Return [x, y] of the center of cell containing provided text 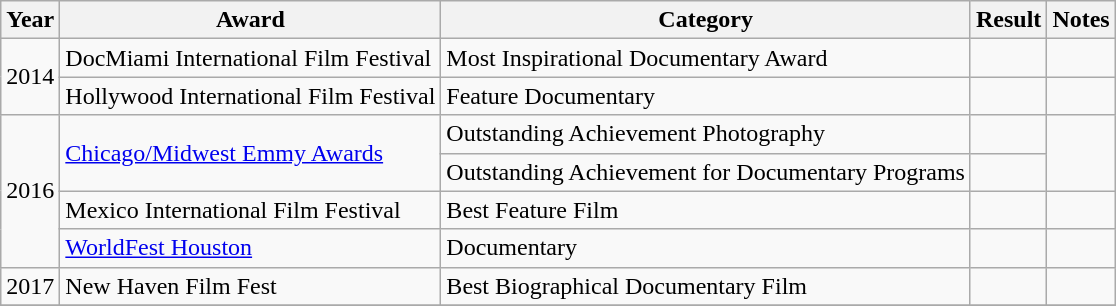
2016 [30, 191]
Category [706, 20]
WorldFest Houston [250, 248]
Documentary [706, 248]
Outstanding Achievement for Documentary Programs [706, 172]
New Haven Film Fest [250, 286]
Feature Documentary [706, 96]
Year [30, 20]
Best Biographical Documentary Film [706, 286]
Award [250, 20]
Hollywood International Film Festival [250, 96]
2014 [30, 77]
Mexico International Film Festival [250, 210]
2017 [30, 286]
Result [1008, 20]
Chicago/Midwest Emmy Awards [250, 153]
Most Inspirational Documentary Award [706, 58]
Outstanding Achievement Photography [706, 134]
DocMiami International Film Festival [250, 58]
Notes [1081, 20]
Best Feature Film [706, 210]
